Extract the [X, Y] coordinate from the center of the cell holding the provided text.  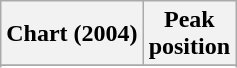
Chart (2004) [72, 34]
Peak position [189, 34]
